Extract the (x, y) coordinate from the center of the cell holding the provided text.  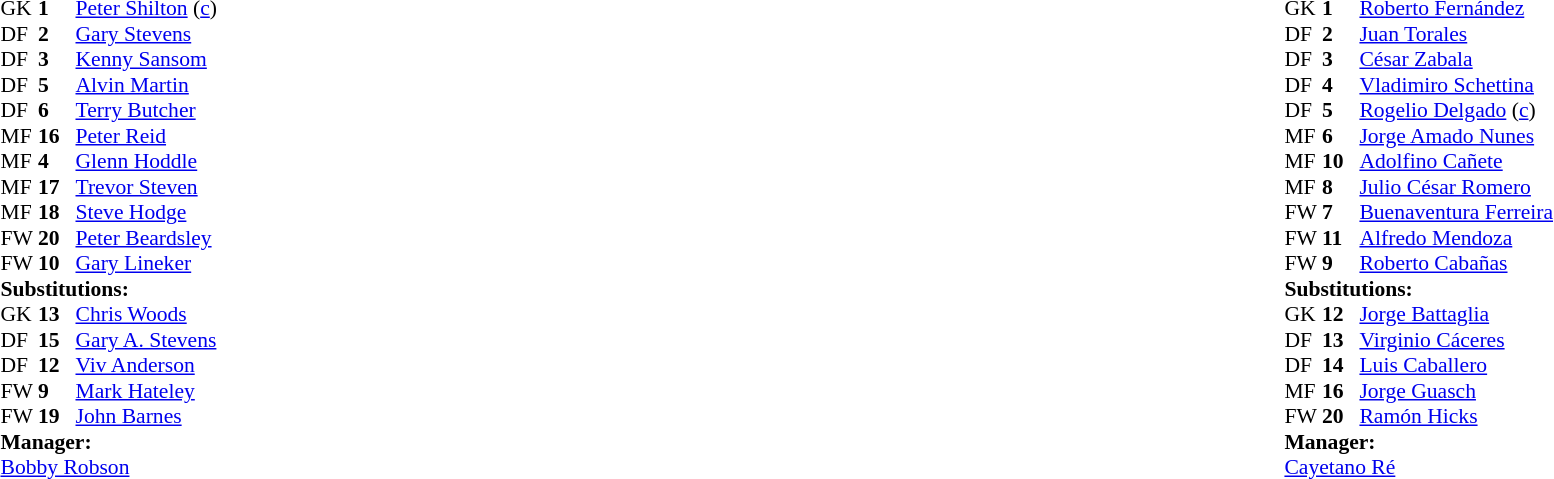
7 (1341, 213)
Gary Stevens (146, 34)
Gary Lineker (146, 263)
Luis Caballero (1456, 365)
Viv Anderson (146, 365)
Ramón Hicks (1456, 417)
Jorge Amado Nunes (1456, 136)
14 (1341, 365)
15 (57, 340)
Gary A. Stevens (146, 340)
Jorge Guasch (1456, 391)
8 (1341, 187)
11 (1341, 238)
Jorge Battaglia (1456, 315)
Juan Torales (1456, 34)
Glenn Hoddle (146, 161)
Buenaventura Ferreira (1456, 213)
César Zabala (1456, 59)
John Barnes (146, 417)
17 (57, 187)
Vladimiro Schettina (1456, 85)
19 (57, 417)
18 (57, 213)
Terry Butcher (146, 111)
Kenny Sansom (146, 59)
Peter Beardsley (146, 238)
Chris Woods (146, 315)
Mark Hateley (146, 391)
Alfredo Mendoza (1456, 238)
Alvin Martin (146, 85)
Adolfino Cañete (1456, 161)
Steve Hodge (146, 213)
Julio César Romero (1456, 187)
Rogelio Delgado (c) (1456, 111)
Trevor Steven (146, 187)
Peter Reid (146, 136)
Virginio Cáceres (1456, 340)
Roberto Cabañas (1456, 263)
